Pinpoint the cell where the given text exists, returning its (X, Y) midpoint coordinate. 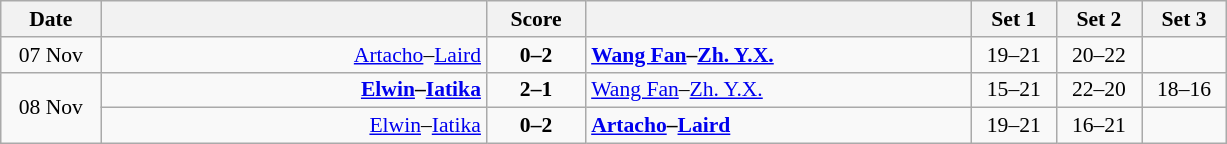
2–1 (536, 90)
Score (536, 19)
08 Nov (51, 108)
07 Nov (51, 55)
Set 1 (1014, 19)
18–16 (1184, 90)
16–21 (1098, 126)
20–22 (1098, 55)
Date (51, 19)
15–21 (1014, 90)
Set 2 (1098, 19)
22–20 (1098, 90)
Set 3 (1184, 19)
